Pinpoint the cell where the given text exists, returning its [X, Y] midpoint coordinate. 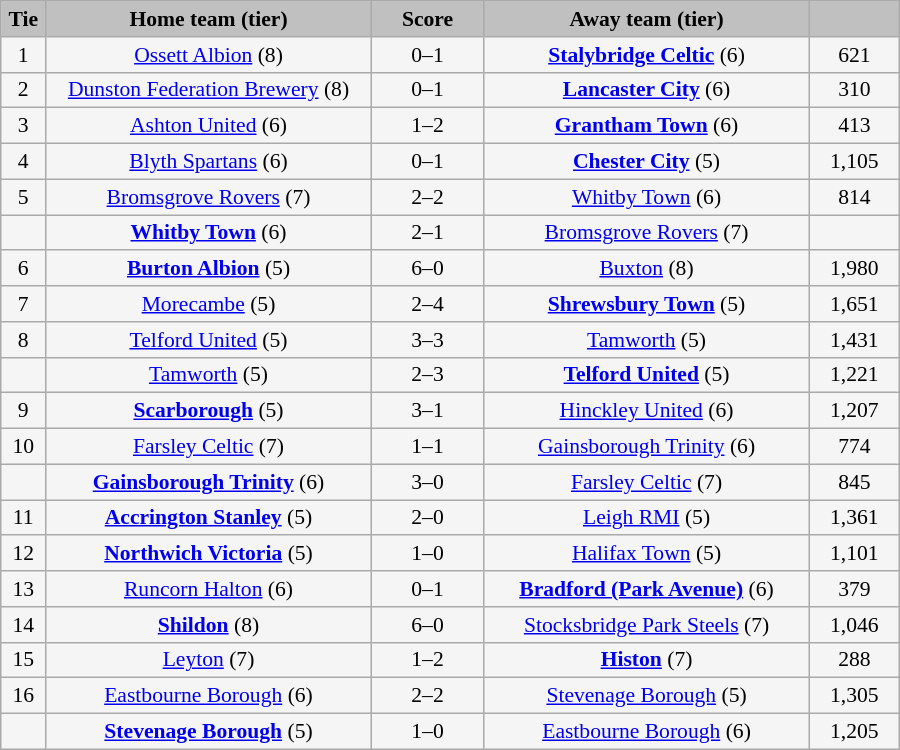
Bradford (Park Avenue) (6) [647, 589]
814 [854, 197]
310 [854, 90]
2–4 [427, 304]
14 [24, 625]
Lancaster City (6) [647, 90]
12 [24, 554]
Score [427, 19]
Home team (tier) [209, 19]
Burton Albion (5) [209, 269]
16 [24, 696]
Ossett Albion (8) [209, 55]
6 [24, 269]
Histon (7) [647, 660]
Stalybridge Celtic (6) [647, 55]
3 [24, 126]
Tie [24, 19]
1,207 [854, 411]
845 [854, 482]
Shrewsbury Town (5) [647, 304]
4 [24, 162]
774 [854, 447]
1,305 [854, 696]
2 [24, 90]
621 [854, 55]
1 [24, 55]
413 [854, 126]
Leigh RMI (5) [647, 518]
Halifax Town (5) [647, 554]
1,205 [854, 732]
Grantham Town (6) [647, 126]
Dunston Federation Brewery (8) [209, 90]
1,101 [854, 554]
Hinckley United (6) [647, 411]
2–3 [427, 375]
7 [24, 304]
1,651 [854, 304]
379 [854, 589]
1,221 [854, 375]
3–0 [427, 482]
13 [24, 589]
10 [24, 447]
288 [854, 660]
5 [24, 197]
Shildon (8) [209, 625]
2–1 [427, 233]
Scarborough (5) [209, 411]
1–1 [427, 447]
Ashton United (6) [209, 126]
11 [24, 518]
Runcorn Halton (6) [209, 589]
Leyton (7) [209, 660]
3–1 [427, 411]
Away team (tier) [647, 19]
9 [24, 411]
1,431 [854, 340]
Stocksbridge Park Steels (7) [647, 625]
8 [24, 340]
1,361 [854, 518]
2–0 [427, 518]
1,046 [854, 625]
Morecambe (5) [209, 304]
Buxton (8) [647, 269]
15 [24, 660]
Accrington Stanley (5) [209, 518]
Chester City (5) [647, 162]
1,105 [854, 162]
1,980 [854, 269]
Northwich Victoria (5) [209, 554]
Blyth Spartans (6) [209, 162]
3–3 [427, 340]
